Extract the [x, y] coordinate from the center of the cell holding the provided text.  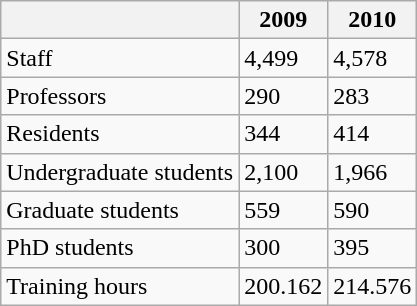
214.576 [372, 286]
344 [284, 134]
283 [372, 96]
Undergraduate students [120, 172]
559 [284, 210]
2009 [284, 20]
Graduate students [120, 210]
4,578 [372, 58]
Residents [120, 134]
Professors [120, 96]
414 [372, 134]
Staff [120, 58]
395 [372, 248]
590 [372, 210]
Training hours [120, 286]
1,966 [372, 172]
290 [284, 96]
2010 [372, 20]
200.162 [284, 286]
300 [284, 248]
4,499 [284, 58]
PhD students [120, 248]
2,100 [284, 172]
